Identify which cell holds the provided text, then report its [X, Y] central coordinate. 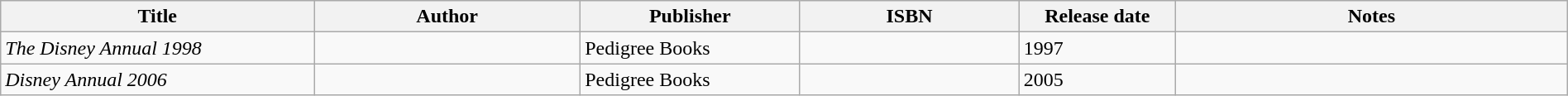
2005 [1097, 79]
Publisher [690, 17]
Title [157, 17]
The Disney Annual 1998 [157, 48]
Notes [1372, 17]
Author [447, 17]
ISBN [910, 17]
1997 [1097, 48]
Release date [1097, 17]
Disney Annual 2006 [157, 79]
